Search for the cell housing the specified text and yield its (x, y) center coordinate. 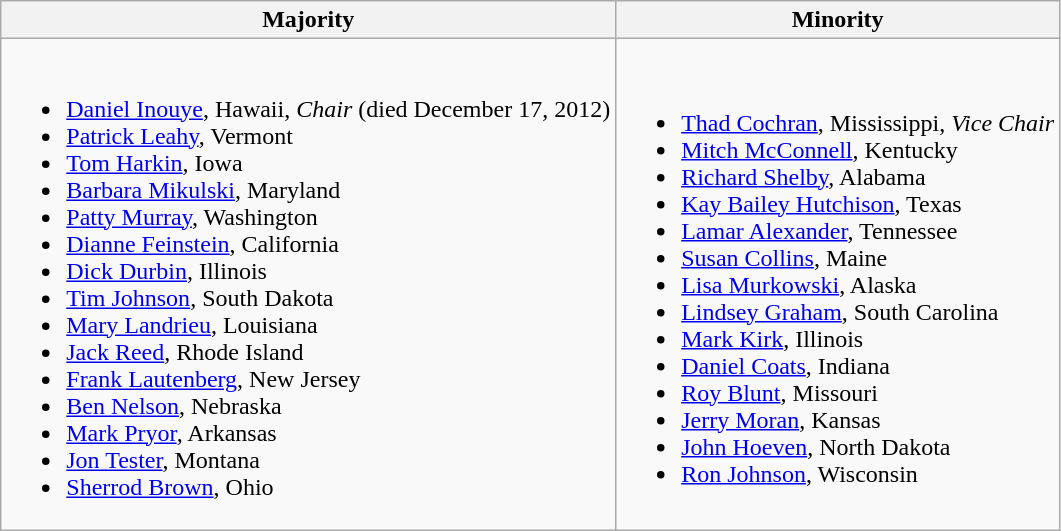
Majority (308, 20)
Minority (838, 20)
